Output the (X, Y) coordinate of the center of the cell containing the given text.  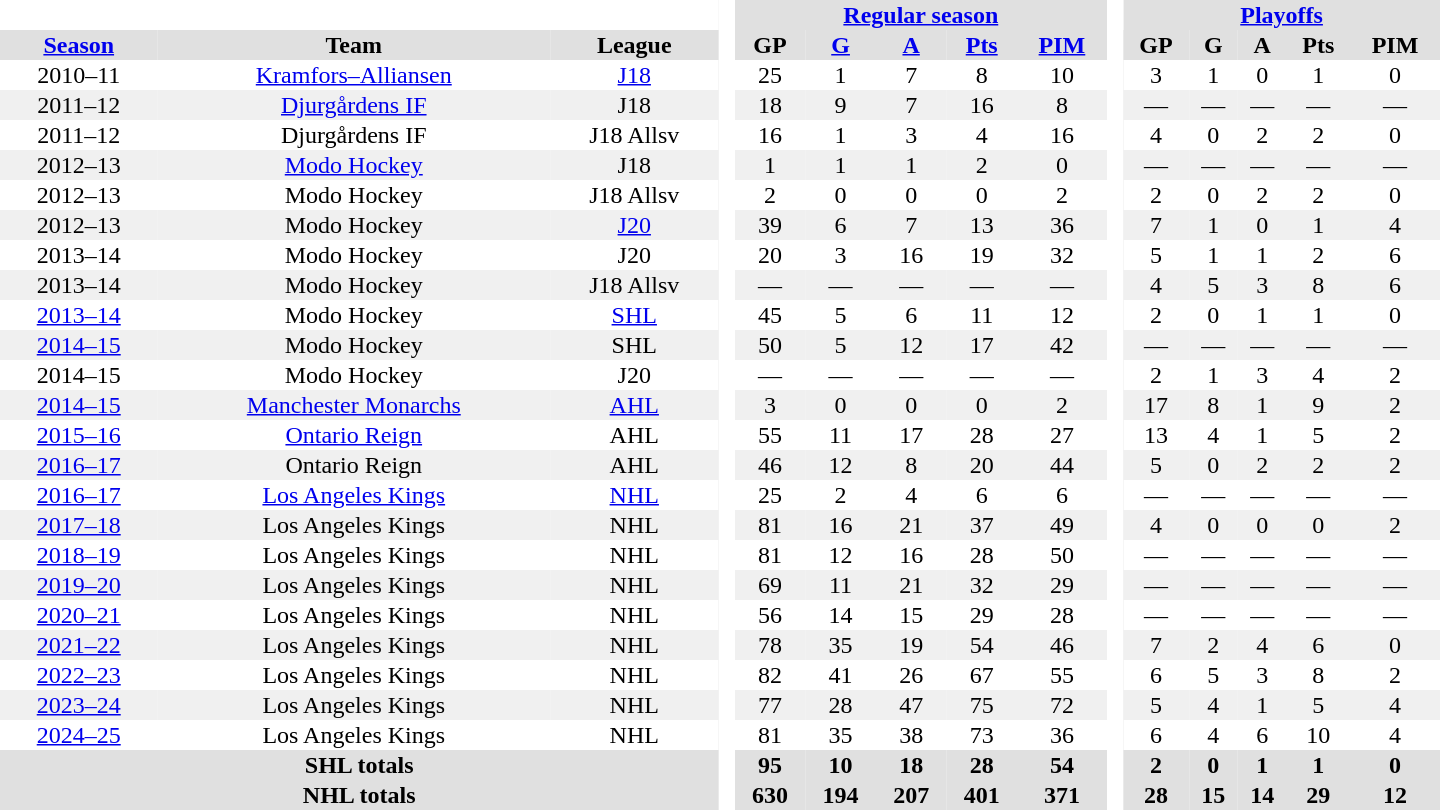
2017–18 (78, 525)
49 (1062, 525)
League (634, 45)
27 (1062, 435)
73 (982, 735)
2023–24 (78, 705)
2018–19 (78, 555)
Playoffs (1282, 15)
194 (840, 795)
37 (982, 525)
45 (770, 315)
42 (1062, 345)
44 (1062, 465)
78 (770, 645)
95 (770, 765)
Manchester Monarchs (354, 405)
67 (982, 675)
Season (78, 45)
38 (912, 735)
39 (770, 225)
401 (982, 795)
630 (770, 795)
SHL totals (359, 765)
72 (1062, 705)
2021–22 (78, 645)
2019–20 (78, 585)
82 (770, 675)
Regular season (921, 15)
2020–21 (78, 615)
207 (912, 795)
69 (770, 585)
47 (912, 705)
371 (1062, 795)
Kramfors–Alliansen (354, 75)
75 (982, 705)
56 (770, 615)
2022–23 (78, 675)
NHL totals (359, 795)
2010–11 (78, 75)
Team (354, 45)
77 (770, 705)
41 (840, 675)
26 (912, 675)
2024–25 (78, 735)
2015–16 (78, 435)
